Determine the (x, y) coordinate at the center of the cell enclosing the given text.  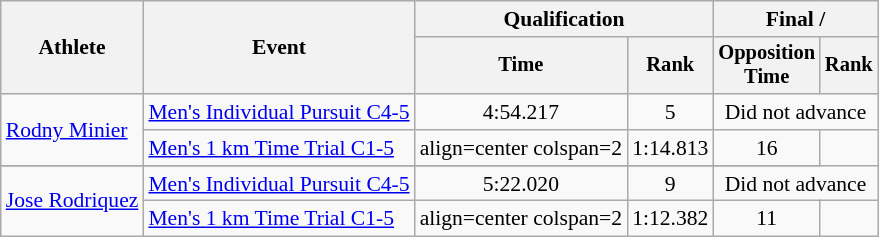
4:54.217 (521, 112)
5:22.020 (521, 184)
16 (766, 148)
Jose Rodriquez (72, 202)
Event (278, 48)
Final / (795, 19)
5 (670, 112)
1:12.382 (670, 219)
Athlete (72, 48)
1:14.813 (670, 148)
Time (521, 66)
11 (766, 219)
9 (670, 184)
Rodny Minier (72, 130)
Qualification (564, 19)
OppositionTime (766, 66)
